Provide the [x, y] coordinate of the cell's center where the given text is located.  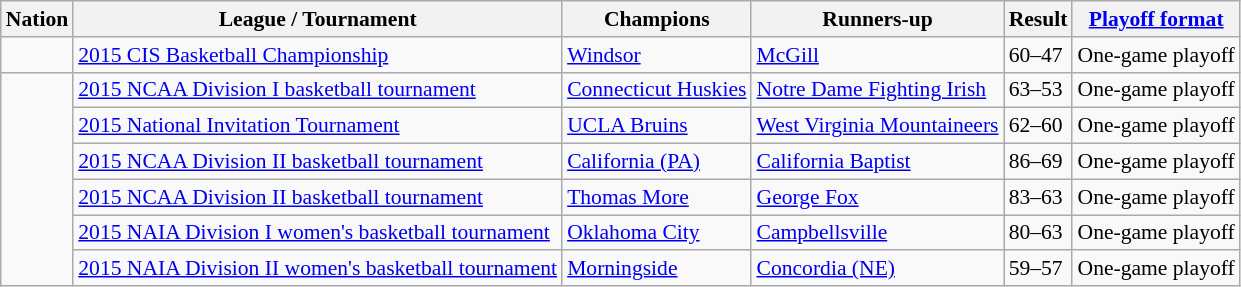
Campbellsville [877, 233]
80–63 [1038, 233]
Oklahoma City [656, 233]
League / Tournament [318, 19]
McGill [877, 55]
Runners-up [877, 19]
2015 CIS Basketball Championship [318, 55]
Concordia (NE) [877, 269]
2015 National Invitation Tournament [318, 126]
2015 NAIA Division I women's basketball tournament [318, 233]
Thomas More [656, 197]
George Fox [877, 197]
2015 NCAA Division I basketball tournament [318, 90]
California (PA) [656, 162]
59–57 [1038, 269]
63–53 [1038, 90]
Notre Dame Fighting Irish [877, 90]
California Baptist [877, 162]
Result [1038, 19]
Nation [37, 19]
60–47 [1038, 55]
86–69 [1038, 162]
Champions [656, 19]
2015 NAIA Division II women's basketball tournament [318, 269]
83–63 [1038, 197]
62–60 [1038, 126]
Windsor [656, 55]
Playoff format [1156, 19]
Connecticut Huskies [656, 90]
Morningside [656, 269]
West Virginia Mountaineers [877, 126]
UCLA Bruins [656, 126]
